Return the (x, y) coordinate for the center point of the cell that contains the specified text.  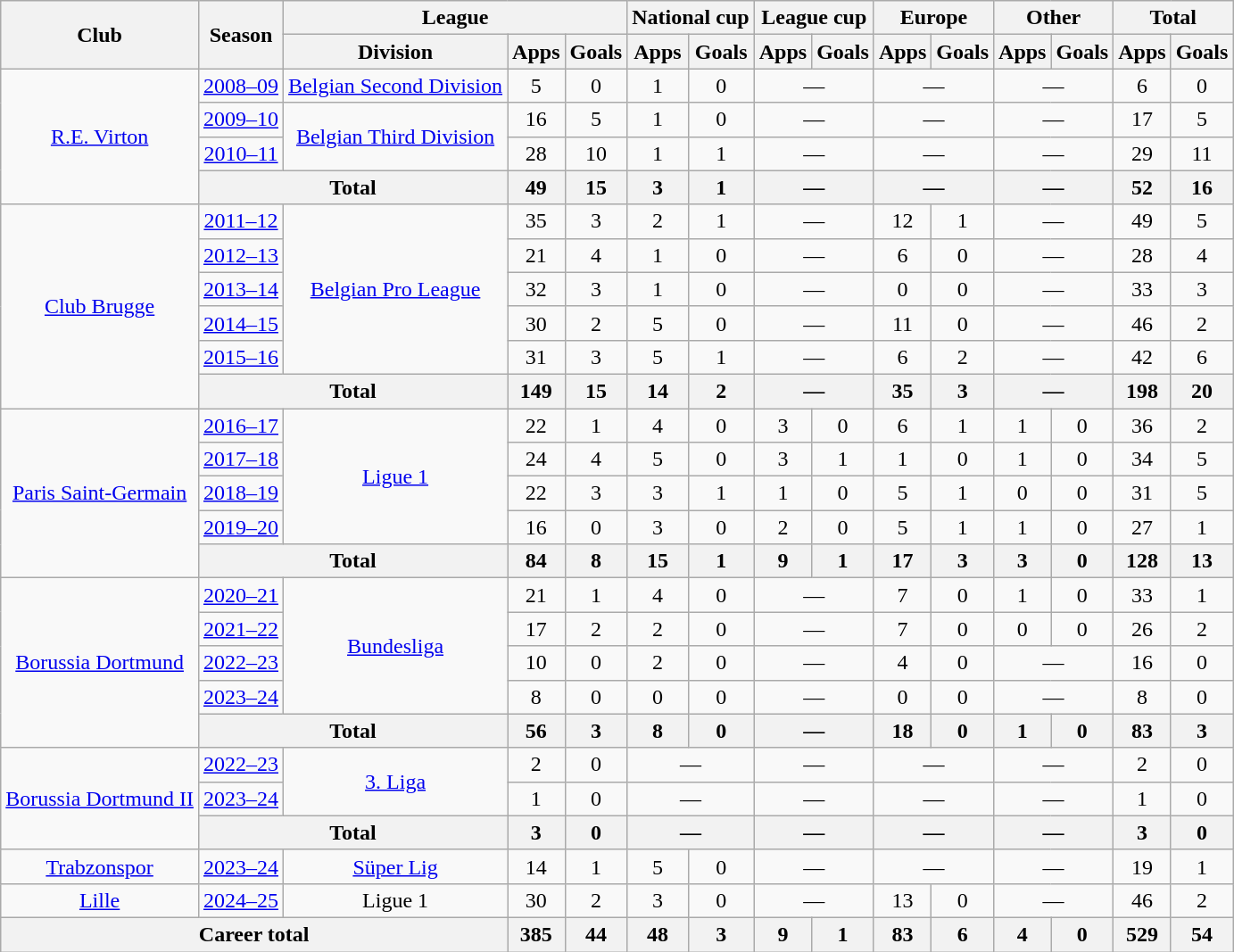
36 (1142, 426)
24 (536, 459)
54 (1202, 934)
34 (1142, 459)
Borussia Dortmund (100, 663)
Division (396, 52)
149 (536, 391)
Belgian Second Division (396, 86)
Belgian Pro League (396, 289)
2012–13 (241, 255)
Paris Saint-Germain (100, 493)
84 (536, 561)
2014–15 (241, 323)
2020–21 (241, 595)
Bundesliga (396, 646)
42 (1142, 357)
52 (1142, 187)
12 (902, 221)
19 (1142, 866)
2017–18 (241, 459)
2008–09 (241, 86)
Career total (254, 934)
Belgian Third Division (396, 137)
2018–19 (241, 493)
29 (1142, 153)
32 (536, 289)
Süper Lig (396, 866)
2009–10 (241, 120)
2016–17 (241, 426)
Other (1054, 18)
3. Liga (396, 782)
Europe (933, 18)
Club Brugge (100, 306)
R.E. Virton (100, 137)
385 (536, 934)
2015–16 (241, 357)
2013–14 (241, 289)
2019–20 (241, 527)
44 (596, 934)
Lille (100, 900)
20 (1202, 391)
2011–12 (241, 221)
2024–25 (241, 900)
Trabzonspor (100, 866)
2021–22 (241, 629)
198 (1142, 391)
56 (536, 731)
Season (241, 35)
48 (658, 934)
27 (1142, 527)
National cup (691, 18)
Club (100, 35)
Borussia Dortmund II (100, 799)
League cup (814, 18)
League (455, 18)
18 (902, 731)
529 (1142, 934)
26 (1142, 629)
2010–11 (241, 153)
128 (1142, 561)
